Search for the cell housing the specified text and yield its (x, y) center coordinate. 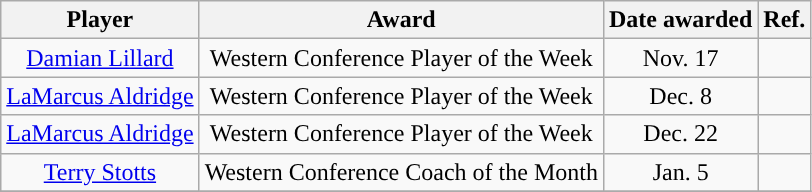
Terry Stotts (100, 172)
Jan. 5 (680, 172)
Dec. 22 (680, 134)
Date awarded (680, 20)
Nov. 17 (680, 58)
Dec. 8 (680, 96)
Damian Lillard (100, 58)
Western Conference Coach of the Month (401, 172)
Award (401, 20)
Player (100, 20)
Ref. (784, 20)
